Determine the [X, Y] coordinate at the center of the cell enclosing the given text.  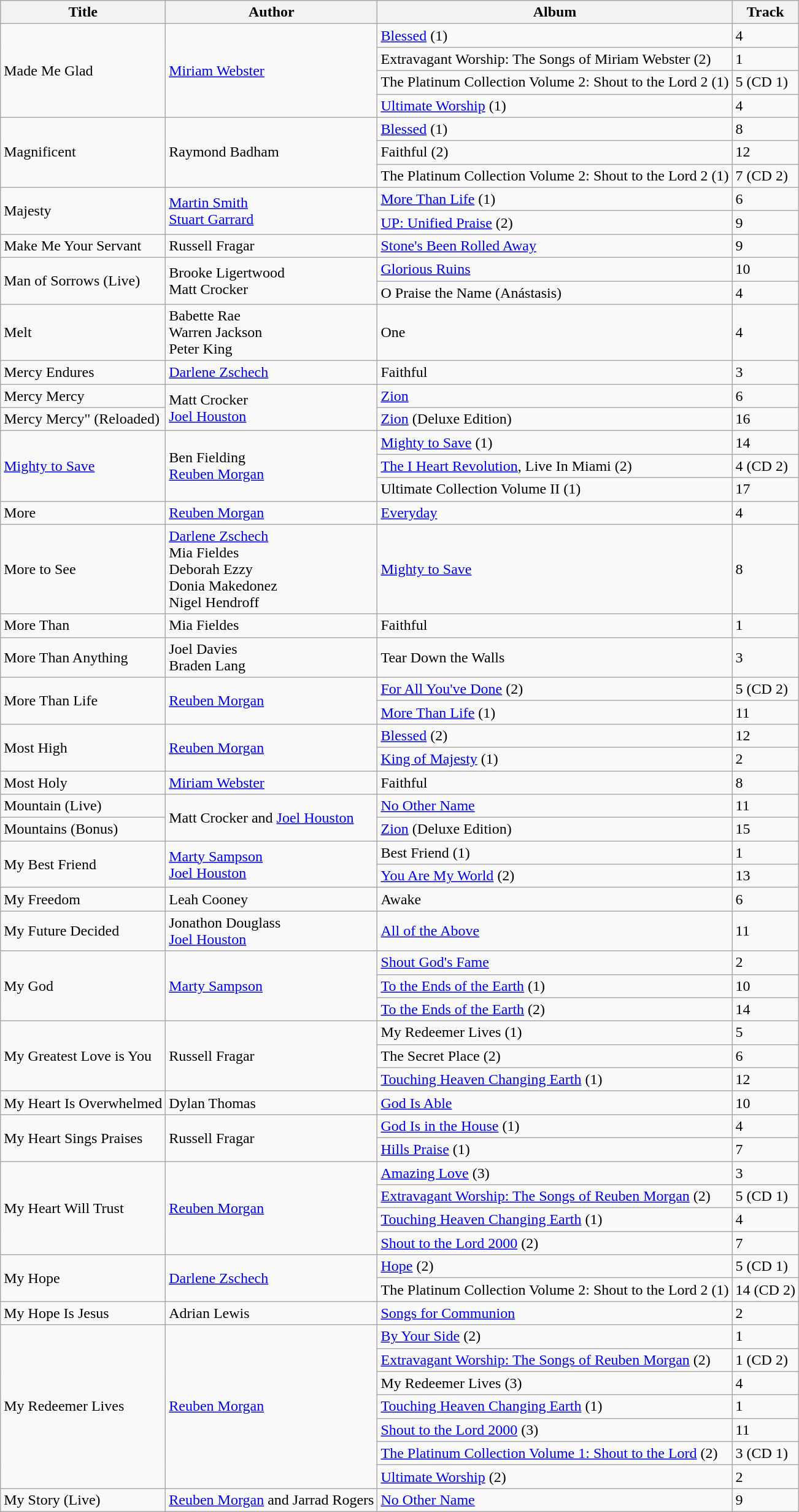
Most Holy [83, 783]
Songs for Communion [555, 1313]
Made Me Glad [83, 71]
Joel Davies Braden Lang [271, 657]
Dylan Thomas [271, 1103]
My Hope [83, 1278]
My God [83, 986]
My Freedom [83, 899]
Martin Smith Stuart Garrard [271, 211]
Hills Praise (1) [555, 1149]
O Praise the Name (Anástasis) [555, 293]
To the Ends of the Earth (1) [555, 986]
One [555, 333]
Hope (2) [555, 1266]
5 (CD 2) [765, 689]
Jonathon Douglass Joel Houston [271, 931]
16 [765, 419]
Ben Fielding Reuben Morgan [271, 466]
Mia Fieldes [271, 626]
4 (CD 2) [765, 466]
My Story (Live) [83, 1500]
Shout to the Lord 2000 (3) [555, 1430]
Majesty [83, 211]
By Your Side (2) [555, 1336]
My Redeemer Lives [83, 1406]
Magnificent [83, 152]
Best Friend (1) [555, 853]
More to See [83, 569]
For All You've Done (2) [555, 689]
Marty Sampson [271, 986]
Leah Cooney [271, 899]
God Is Able [555, 1103]
Extravagant Worship: The Songs of Miriam Webster (2) [555, 59]
Man of Sorrows (Live) [83, 281]
My Redeemer Lives (1) [555, 1033]
17 [765, 489]
Ultimate Worship (2) [555, 1476]
Blessed (2) [555, 735]
My Future Decided [83, 931]
My Heart Sings Praises [83, 1138]
Mercy Endures [83, 373]
Mountain (Live) [83, 806]
Babette Rae Warren Jackson Peter King [271, 333]
UP: Unified Praise (2) [555, 222]
The I Heart Revolution, Live In Miami (2) [555, 466]
Everyday [555, 513]
My Heart Will Trust [83, 1208]
Melt [83, 333]
Track [765, 12]
7 (CD 2) [765, 176]
1 (CD 2) [765, 1360]
My Greatest Love is You [83, 1056]
Tear Down the Walls [555, 657]
My Best Friend [83, 864]
To the Ends of the Earth (2) [555, 1009]
Awake [555, 899]
The Secret Place (2) [555, 1056]
Zion [555, 396]
More [83, 513]
Shout God's Fame [555, 963]
Mercy Mercy" (Reloaded) [83, 419]
My Redeemer Lives (3) [555, 1383]
Matt Crocker Joel Houston [271, 408]
Matt Crocker and Joel Houston [271, 818]
Raymond Badham [271, 152]
Stone's Been Rolled Away [555, 246]
My Heart Is Overwhelmed [83, 1103]
Ultimate Collection Volume II (1) [555, 489]
The Platinum Collection Volume 1: Shout to the Lord (2) [555, 1453]
Adrian Lewis [271, 1313]
Marty Sampson Joel Houston [271, 864]
Title [83, 12]
5 [765, 1033]
Most High [83, 747]
Reuben Morgan and Jarrad Rogers [271, 1500]
Ultimate Worship (1) [555, 106]
Glorious Ruins [555, 269]
Author [271, 12]
Shout to the Lord 2000 (2) [555, 1243]
14 (CD 2) [765, 1290]
13 [765, 876]
King of Majesty (1) [555, 759]
Album [555, 12]
All of the Above [555, 931]
God Is in the House (1) [555, 1126]
My Hope Is Jesus [83, 1313]
Brooke Ligertwood Matt Crocker [271, 281]
Mercy Mercy [83, 396]
More Than Anything [83, 657]
You Are My World (2) [555, 876]
Make Me Your Servant [83, 246]
More Than [83, 626]
15 [765, 829]
Mighty to Save (1) [555, 443]
3 (CD 1) [765, 1453]
Mountains (Bonus) [83, 829]
More Than Life [83, 700]
Amazing Love (3) [555, 1173]
Faithful (2) [555, 152]
Darlene Zschech Mia Fieldes Deborah Ezzy Donia Makedonez Nigel Hendroff [271, 569]
